Search for the cell housing the specified text and yield its [X, Y] center coordinate. 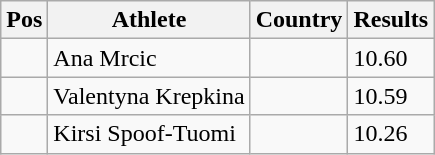
10.26 [391, 134]
Pos [24, 20]
Country [299, 20]
Results [391, 20]
Valentyna Krepkina [149, 96]
10.59 [391, 96]
Ana Mrcic [149, 58]
Kirsi Spoof-Tuomi [149, 134]
Athlete [149, 20]
10.60 [391, 58]
